Locate the cell with the specified text and output its [x, y] center coordinate. 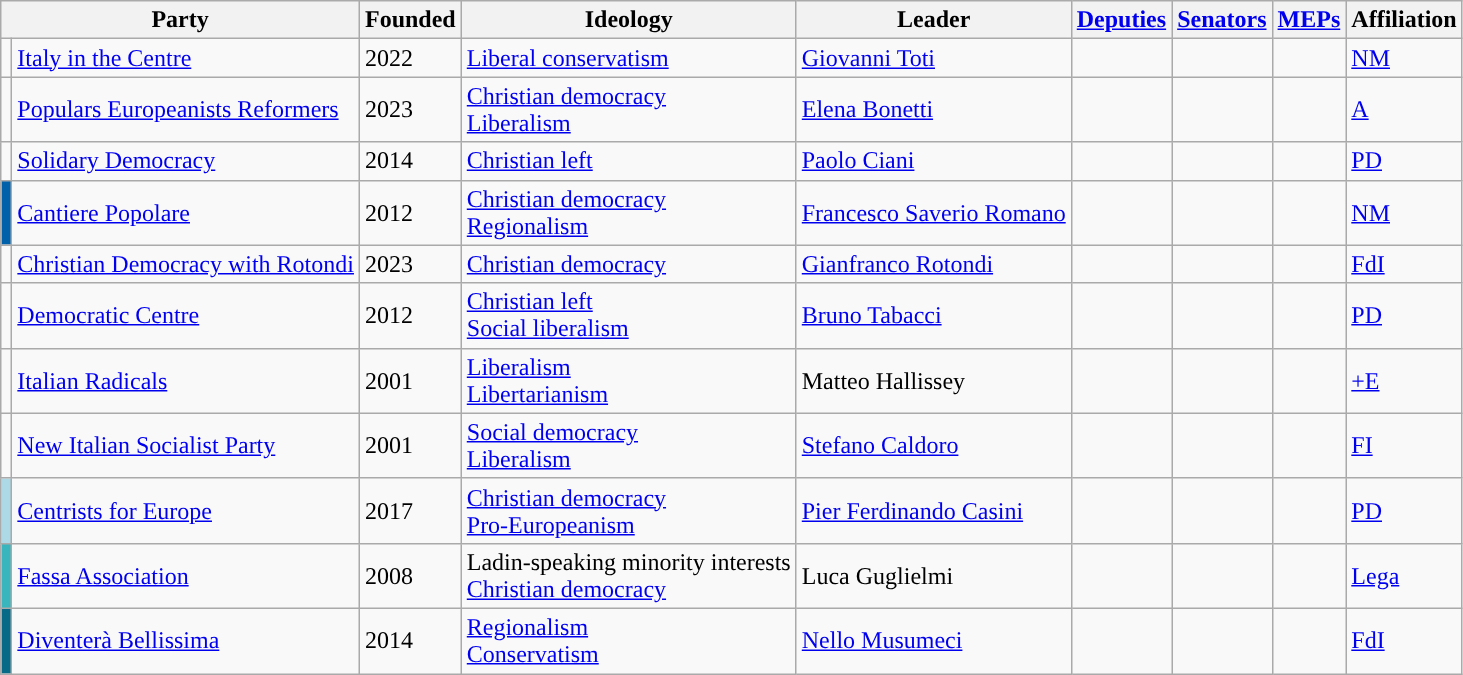
Democratic Centre [186, 316]
Christian democracyLiberalism [628, 110]
A [1404, 110]
Giovanni Toti [934, 58]
Christian democracyPro-Europeanism [628, 510]
Italy in the Centre [186, 58]
FI [1404, 446]
Lega [1404, 576]
Social democracyLiberalism [628, 446]
2008 [410, 576]
Elena Bonetti [934, 110]
LiberalismLibertarianism [628, 380]
Nello Musumeci [934, 640]
Senators [1222, 20]
Founded [410, 20]
Stefano Caldoro [934, 446]
2017 [410, 510]
Centrists for Europe [186, 510]
Gianfranco Rotondi [934, 264]
RegionalismConservatism [628, 640]
Pier Ferdinando Casini [934, 510]
New Italian Socialist Party [186, 446]
Francesco Saverio Romano [934, 212]
Cantiere Popolare [186, 212]
MEPs [1309, 20]
Matteo Hallissey [934, 380]
Christian Democracy with Rotondi [186, 264]
Party [180, 20]
Liberal conservatism [628, 58]
Ladin-speaking minority interestsChristian democracy [628, 576]
Ideology [628, 20]
Christian democracy [628, 264]
+E [1404, 380]
Italian Radicals [186, 380]
2022 [410, 58]
Deputies [1121, 20]
Bruno Tabacci [934, 316]
Fassa Association [186, 576]
Leader [934, 20]
Luca Guglielmi [934, 576]
Solidary Democracy [186, 161]
Diventerà Bellissima [186, 640]
Paolo Ciani [934, 161]
Christian left [628, 161]
Christian leftSocial liberalism [628, 316]
Populars Europeanists Reformers [186, 110]
Affiliation [1404, 20]
Christian democracyRegionalism [628, 212]
